Locate the cell with the specified text and output its (x, y) center coordinate. 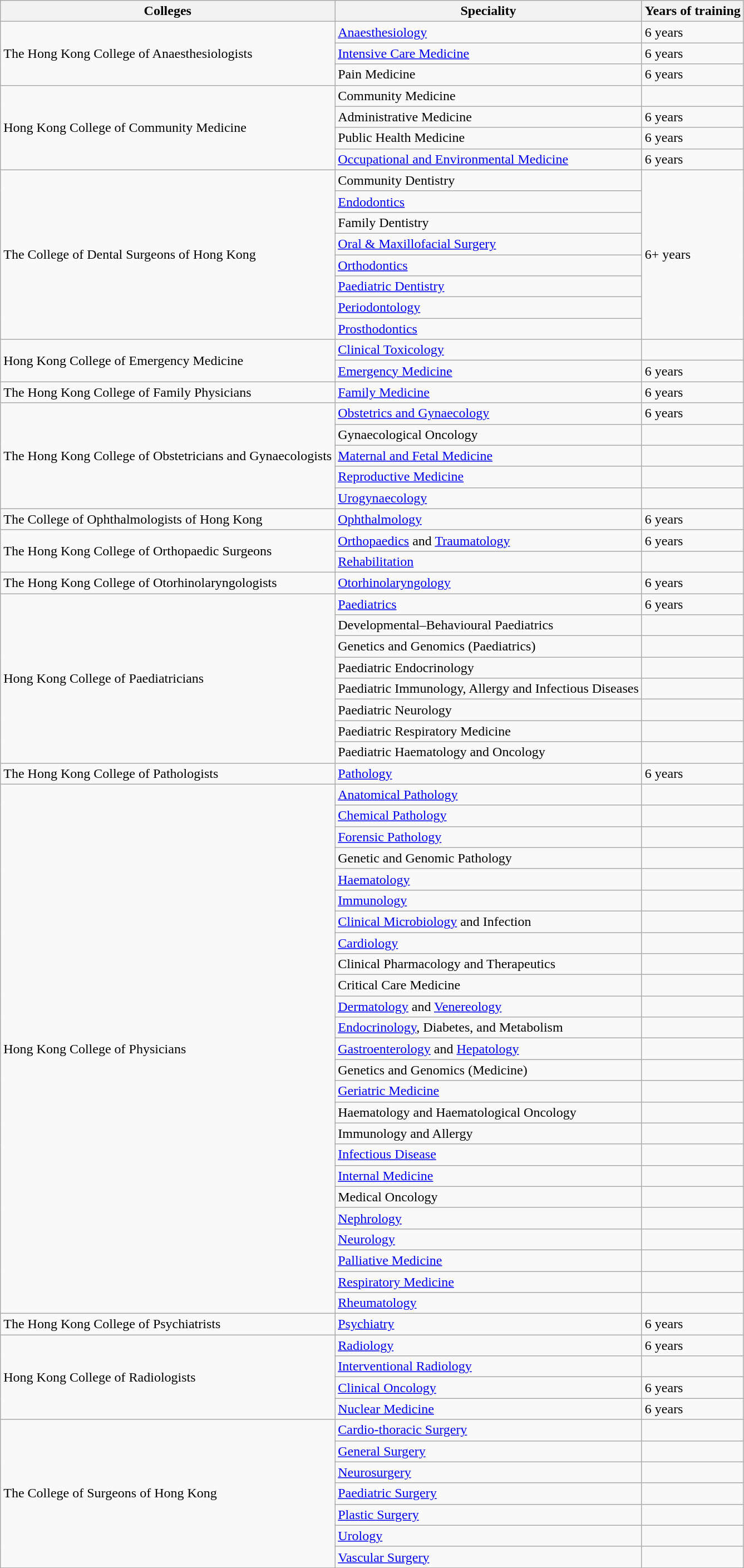
Oral & Maxillofacial Surgery (489, 244)
Colleges (168, 11)
Maternal and Fetal Medicine (489, 456)
Pathology (489, 773)
The College of Surgeons of Hong Kong (168, 1493)
Paediatrics (489, 604)
Intensive Care Medicine (489, 53)
The Hong Kong College of Obstetricians and Gynaecologists (168, 456)
Infectious Disease (489, 1155)
Community Medicine (489, 96)
Clinical Oncology (489, 1388)
Anatomical Pathology (489, 795)
Emergency Medicine (489, 371)
Obstetrics and Gynaecology (489, 413)
Immunology (489, 900)
Orthodontics (489, 265)
Cardiology (489, 943)
Paediatric Endocrinology (489, 668)
Endocrinology, Diabetes, and Metabolism (489, 1028)
Urology (489, 1536)
Haematology and Haematological Oncology (489, 1112)
Developmental–Behavioural Paediatrics (489, 625)
Neurology (489, 1239)
Public Health Medicine (489, 138)
Family Dentistry (489, 223)
The College of Dental Surgeons of Hong Kong (168, 254)
Plastic Surgery (489, 1515)
Pain Medicine (489, 75)
Community Dentistry (489, 180)
The Hong Kong College of Psychiatrists (168, 1324)
Speciality (489, 11)
Geriatric Medicine (489, 1091)
Palliative Medicine (489, 1260)
Dermatology and Venereology (489, 1007)
The Hong Kong College of Anaesthesiologists (168, 53)
Clinical Microbiology and Infection (489, 921)
Paediatric Surgery (489, 1493)
Critical Care Medicine (489, 985)
The Hong Kong College of Family Physicians (168, 392)
Paediatric Respiratory Medicine (489, 731)
Clinical Pharmacology and Therapeutics (489, 964)
Medical Oncology (489, 1197)
Otorhinolaryngology (489, 583)
Occupational and Environmental Medicine (489, 159)
General Surgery (489, 1451)
Vascular Surgery (489, 1557)
Years of training (692, 11)
The Hong Kong College of Pathologists (168, 773)
Nuclear Medicine (489, 1409)
Rehabilitation (489, 561)
Paediatric Neurology (489, 710)
Genetics and Genomics (Medicine) (489, 1070)
Hong Kong College of Physicians (168, 1049)
Immunology and Allergy (489, 1133)
6+ years (692, 254)
The Hong Kong College of Otorhinolaryngologists (168, 583)
Hong Kong College of Radiologists (168, 1377)
Forensic Pathology (489, 837)
Chemical Pathology (489, 816)
Interventional Radiology (489, 1367)
Paediatric Haematology and Oncology (489, 752)
Rheumatology (489, 1303)
Radiology (489, 1345)
The College of Ophthalmologists of Hong Kong (168, 519)
Urogynaecology (489, 498)
Genetic and Genomic Pathology (489, 858)
Periodontology (489, 308)
Family Medicine (489, 392)
Psychiatry (489, 1324)
Anaesthesiology (489, 32)
The Hong Kong College of Orthopaedic Surgeons (168, 551)
Paediatric Dentistry (489, 287)
Administrative Medicine (489, 117)
Endodontics (489, 201)
Cardio-thoracic Surgery (489, 1430)
Internal Medicine (489, 1176)
Haematology (489, 879)
Hong Kong College of Paediatricians (168, 678)
Gastroenterology and Hepatology (489, 1049)
Nephrology (489, 1218)
Clinical Toxicology (489, 350)
Gynaecological Oncology (489, 435)
Hong Kong College of Community Medicine (168, 127)
Genetics and Genomics (Paediatrics) (489, 647)
Orthopaedics and Traumatology (489, 540)
Respiratory Medicine (489, 1281)
Hong Kong College of Emergency Medicine (168, 361)
Ophthalmology (489, 519)
Reproductive Medicine (489, 477)
Paediatric Immunology, Allergy and Infectious Diseases (489, 689)
Neurosurgery (489, 1472)
Prosthodontics (489, 329)
